From the cell containing the given text, extract its center point as [x, y] coordinate. 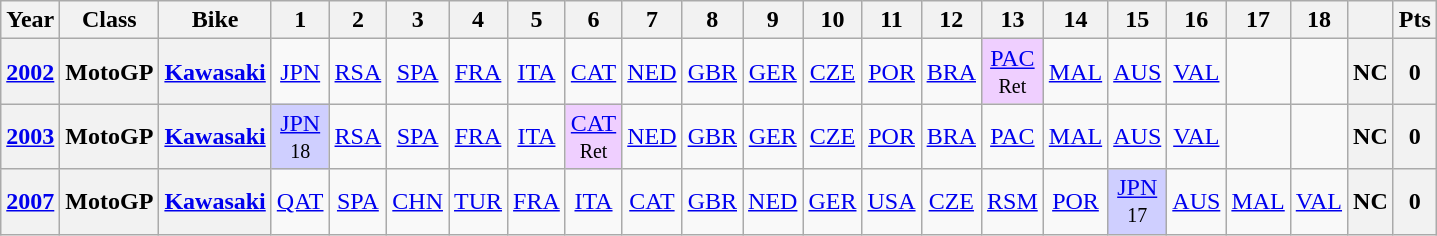
Year [30, 20]
Class [110, 20]
2002 [30, 72]
6 [593, 20]
4 [478, 20]
CATRet [593, 136]
JPN18 [300, 136]
JPN17 [1138, 202]
PACRet [1013, 72]
3 [418, 20]
JPN [300, 72]
TUR [478, 202]
Bike [215, 20]
RSM [1013, 202]
13 [1013, 20]
18 [1318, 20]
16 [1196, 20]
PAC [1013, 136]
5 [537, 20]
17 [1258, 20]
15 [1138, 20]
8 [712, 20]
CHN [418, 202]
10 [832, 20]
7 [652, 20]
14 [1075, 20]
Pts [1414, 20]
QAT [300, 202]
2003 [30, 136]
12 [951, 20]
2007 [30, 202]
9 [773, 20]
2 [358, 20]
1 [300, 20]
11 [892, 20]
USA [892, 202]
